Scan for the cell matching the given text and deliver its (X, Y) coordinate at center. 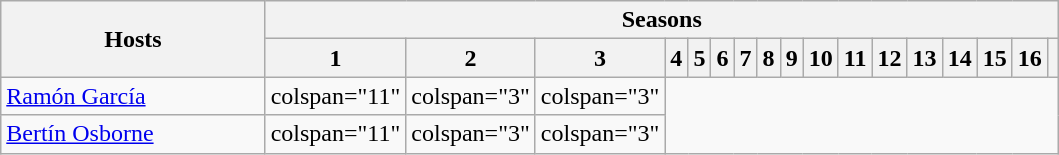
Ramón García (133, 96)
4 (676, 58)
8 (768, 58)
10 (820, 58)
2 (471, 58)
5 (700, 58)
3 (600, 58)
Hosts (133, 39)
9 (792, 58)
16 (1030, 58)
Seasons (662, 20)
7 (746, 58)
12 (890, 58)
6 (722, 58)
11 (855, 58)
Bertín Osborne (133, 134)
14 (960, 58)
15 (994, 58)
13 (924, 58)
1 (336, 58)
